Provide the [X, Y] coordinate of the cell's center where the given text is located.  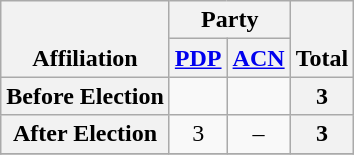
After Election [86, 134]
ACN [258, 58]
Total [322, 39]
Party [230, 20]
Before Election [86, 96]
PDP [198, 58]
– [258, 134]
Affiliation [86, 39]
